Output the [x, y] coordinate of the center of the cell containing the given text.  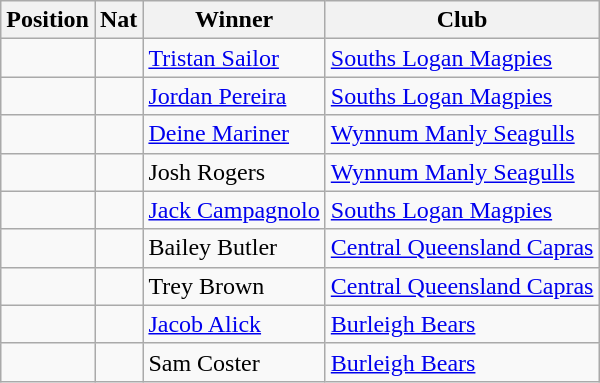
Winner [234, 20]
Deine Mariner [234, 134]
Bailey Butler [234, 248]
Jordan Pereira [234, 96]
Jack Campagnolo [234, 210]
Sam Coster [234, 362]
Club [462, 20]
Jacob Alick [234, 324]
Josh Rogers [234, 172]
Position [48, 20]
Trey Brown [234, 286]
Nat [118, 20]
Tristan Sailor [234, 58]
